Identify which cell holds the provided text, then report its [x, y] central coordinate. 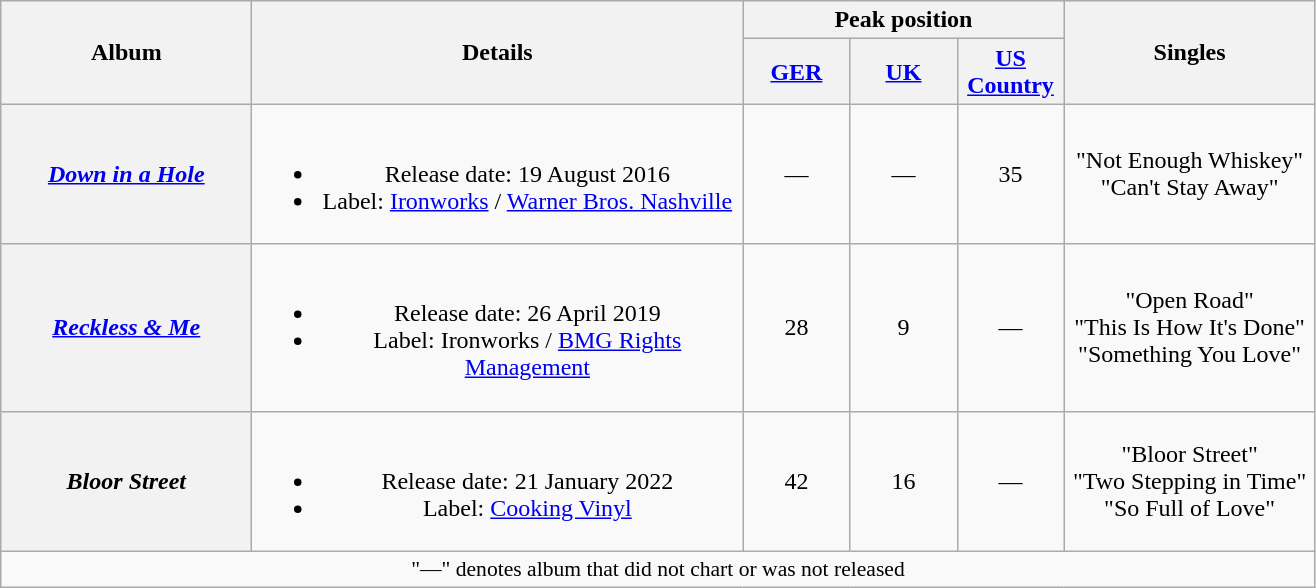
Down in a Hole [126, 174]
UK [904, 72]
Details [498, 52]
9 [904, 328]
35 [1010, 174]
28 [796, 328]
Release date: 19 August 2016Label: Ironworks / Warner Bros. Nashville [498, 174]
GER [796, 72]
16 [904, 481]
Release date: 26 April 2019Label: Ironworks / BMG Rights Management [498, 328]
Album [126, 52]
"—" denotes album that did not chart or was not released [658, 569]
"Open Road""This Is How It's Done""Something You Love" [1190, 328]
Bloor Street [126, 481]
Release date: 21 January 2022Label: Cooking Vinyl [498, 481]
42 [796, 481]
"Not Enough Whiskey""Can't Stay Away" [1190, 174]
"Bloor Street""Two Stepping in Time""So Full of Love" [1190, 481]
Reckless & Me [126, 328]
Singles [1190, 52]
Peak position [904, 20]
US Country [1010, 72]
